Pinpoint the cell where the given text exists, returning its (x, y) midpoint coordinate. 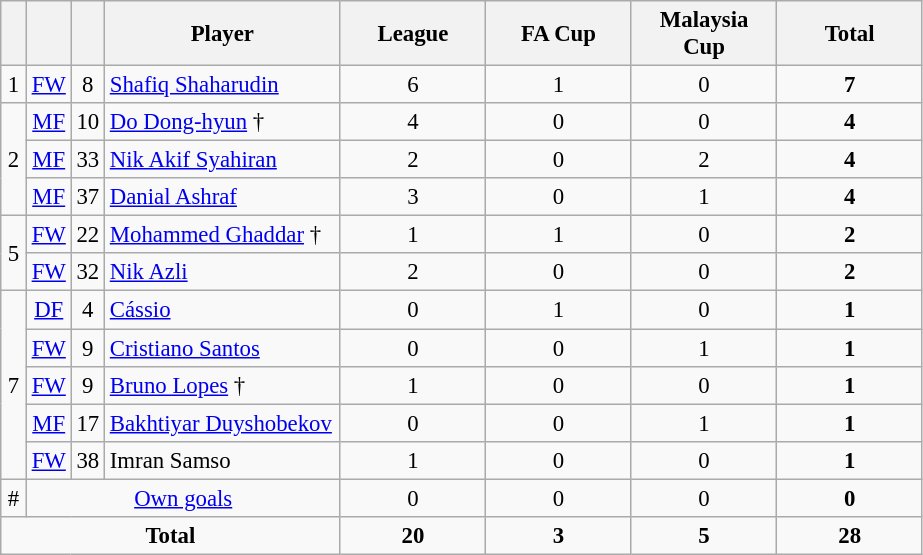
8 (88, 85)
17 (88, 423)
Cássio (222, 310)
Mohammed Ghaddar † (222, 235)
Bakhtiyar Duyshobekov (222, 423)
Imran Samso (222, 460)
Malaysia Cup (704, 34)
33 (88, 160)
# (14, 498)
22 (88, 235)
37 (88, 197)
FA Cup (559, 34)
Danial Ashraf (222, 197)
DF (48, 310)
10 (88, 122)
Player (222, 34)
Shafiq Shaharudin (222, 85)
Bruno Lopes † (222, 385)
6 (413, 85)
32 (88, 273)
Cristiano Santos (222, 348)
League (413, 34)
20 (413, 536)
28 (850, 536)
38 (88, 460)
Do Dong-hyun † (222, 122)
Nik Akif Syahiran (222, 160)
Own goals (183, 498)
Nik Azli (222, 273)
